Capture the cell that displays the provided text and extract its [X, Y] central coordinate. 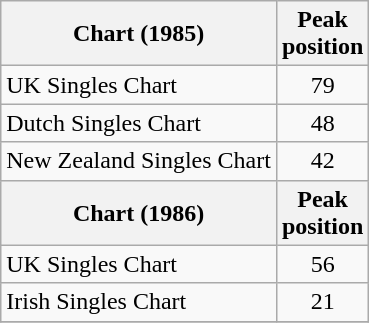
Chart (1986) [139, 212]
79 [322, 85]
56 [322, 264]
Dutch Singles Chart [139, 123]
Chart (1985) [139, 34]
48 [322, 123]
New Zealand Singles Chart [139, 161]
Irish Singles Chart [139, 302]
21 [322, 302]
42 [322, 161]
